Extract the (x, y) coordinate from the center of the cell holding the provided text.  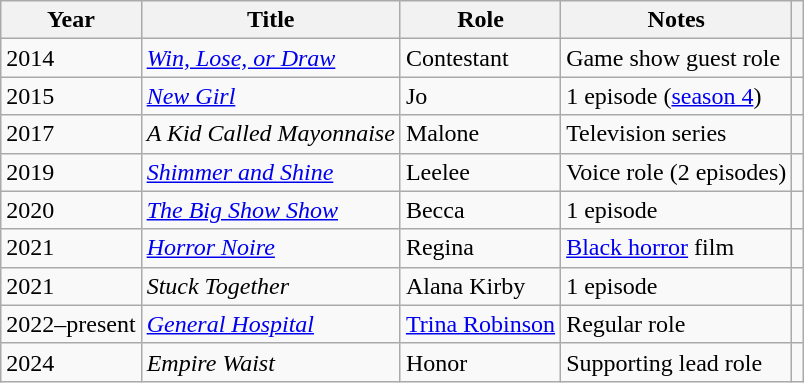
Notes (676, 20)
Honor (480, 362)
2015 (71, 96)
2017 (71, 134)
Supporting lead role (676, 362)
Alana Kirby (480, 286)
Jo (480, 96)
New Girl (270, 96)
2024 (71, 362)
1 episode (season 4) (676, 96)
Leelee (480, 172)
2022–present (71, 324)
Year (71, 20)
2020 (71, 210)
Voice role (2 episodes) (676, 172)
Win, Lose, or Draw (270, 58)
General Hospital (270, 324)
Shimmer and Shine (270, 172)
Malone (480, 134)
Role (480, 20)
Regular role (676, 324)
Contestant (480, 58)
Horror Noire (270, 248)
Regina (480, 248)
Title (270, 20)
The Big Show Show (270, 210)
Becca (480, 210)
Black horror film (676, 248)
2019 (71, 172)
Trina Robinson (480, 324)
Television series (676, 134)
2014 (71, 58)
Empire Waist (270, 362)
Game show guest role (676, 58)
Stuck Together (270, 286)
A Kid Called Mayonnaise (270, 134)
